Capture the cell that displays the provided text and extract its [X, Y] central coordinate. 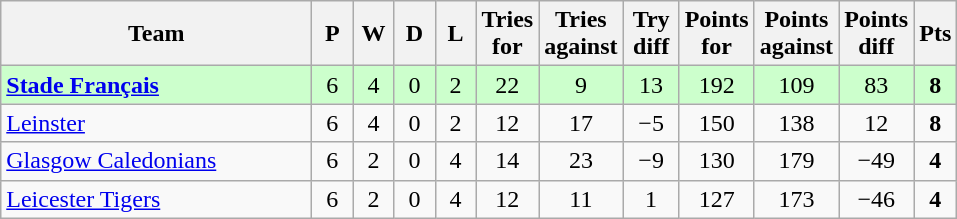
1 [651, 199]
Leicester Tigers [156, 199]
83 [876, 85]
192 [716, 85]
Try diff [651, 34]
11 [581, 199]
Glasgow Caledonians [156, 161]
P [332, 34]
Stade Français [156, 85]
109 [796, 85]
22 [508, 85]
Tries for [508, 34]
138 [796, 123]
−46 [876, 199]
D [414, 34]
23 [581, 161]
150 [716, 123]
Points against [796, 34]
−5 [651, 123]
173 [796, 199]
9 [581, 85]
Points diff [876, 34]
Leinster [156, 123]
127 [716, 199]
−49 [876, 161]
W [374, 34]
179 [796, 161]
Pts [936, 34]
17 [581, 123]
L [456, 34]
Points for [716, 34]
−9 [651, 161]
130 [716, 161]
Team [156, 34]
14 [508, 161]
13 [651, 85]
Tries against [581, 34]
